Scan for the cell matching the given text and deliver its [X, Y] coordinate at center. 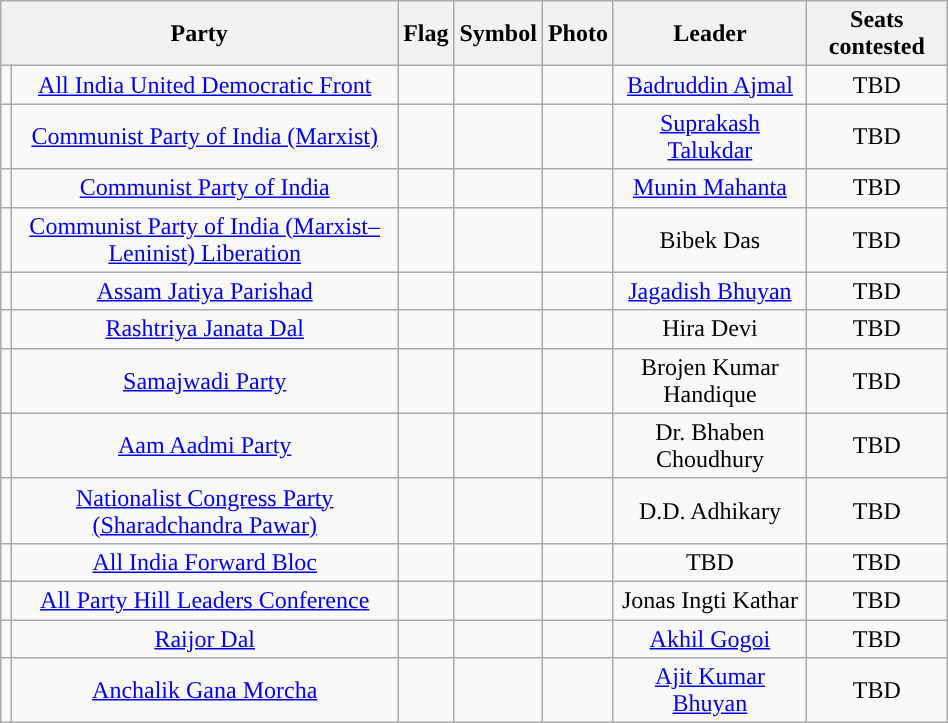
Leader [710, 34]
Bibek Das [710, 240]
D.D. Adhikary [710, 510]
Anchalik Gana Morcha [205, 690]
Suprakash Talukdar [710, 136]
All India United Democratic Front [205, 85]
Communist Party of India (Marxist–Leninist) Liberation [205, 240]
Assam Jatiya Parishad [205, 291]
Communist Party of India (Marxist) [205, 136]
Hira Devi [710, 329]
Party [200, 34]
All Party Hill Leaders Conference [205, 600]
Raijor Dal [205, 639]
Symbol [498, 34]
Akhil Gogoi [710, 639]
Ajit Kumar Bhuyan [710, 690]
Munin Mahanta [710, 188]
Rashtriya Janata Dal [205, 329]
Jagadish Bhuyan [710, 291]
Badruddin Ajmal [710, 85]
Photo [578, 34]
Flag [426, 34]
Aam Aadmi Party [205, 446]
All India Forward Bloc [205, 562]
Jonas Ingti Kathar [710, 600]
Nationalist Congress Party (Sharadchandra Pawar) [205, 510]
Dr. Bhaben Choudhury [710, 446]
Brojen Kumar Handique [710, 380]
Communist Party of India [205, 188]
Seats contested [876, 34]
Samajwadi Party [205, 380]
